Find where the given text appears and provide that cell's center as (x, y) coordinate. 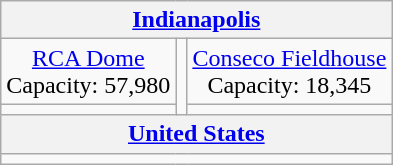
United States (196, 134)
Conseco FieldhouseCapacity: 18,345 (290, 72)
Indianapolis (196, 20)
RCA DomeCapacity: 57,980 (88, 72)
